Return the [x, y] coordinate for the center point of the cell that contains the specified text.  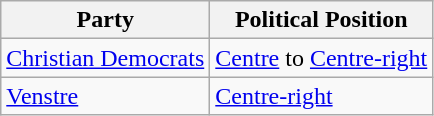
Centre to Centre-right [322, 58]
Political Position [322, 20]
Party [106, 20]
Christian Democrats [106, 58]
Centre-right [322, 96]
Venstre [106, 96]
